Output the [X, Y] coordinate of the center of the cell containing the given text.  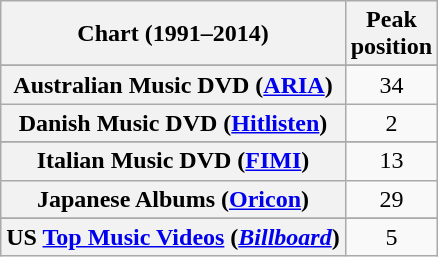
Danish Music DVD (Hitlisten) [173, 123]
2 [391, 123]
US Top Music Videos (Billboard) [173, 237]
Australian Music DVD (ARIA) [173, 85]
Chart (1991–2014) [173, 34]
5 [391, 237]
13 [391, 161]
Peakposition [391, 34]
Japanese Albums (Oricon) [173, 199]
29 [391, 199]
Italian Music DVD (FIMI) [173, 161]
34 [391, 85]
